Pinpoint the cell where the given text exists, returning its (x, y) midpoint coordinate. 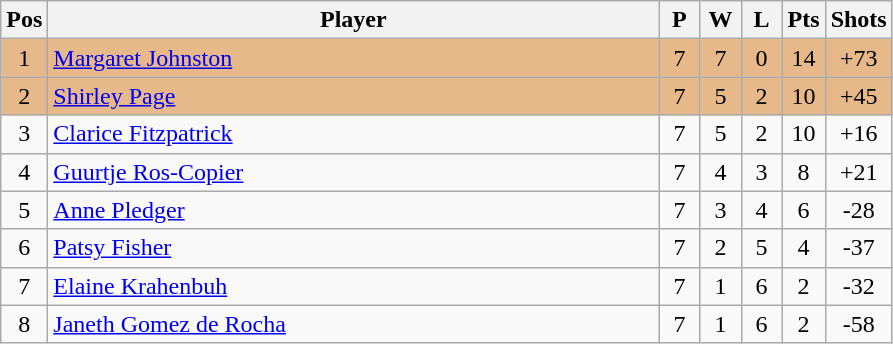
Shots (858, 20)
+45 (858, 96)
Pos (24, 20)
-28 (858, 210)
Janeth Gomez de Rocha (354, 324)
L (762, 20)
0 (762, 58)
Shirley Page (354, 96)
+21 (858, 172)
Clarice Fitzpatrick (354, 134)
W (720, 20)
+16 (858, 134)
Patsy Fisher (354, 248)
Margaret Johnston (354, 58)
Elaine Krahenbuh (354, 286)
-32 (858, 286)
Pts (804, 20)
P (680, 20)
14 (804, 58)
-58 (858, 324)
+73 (858, 58)
Guurtje Ros-Copier (354, 172)
-37 (858, 248)
Anne Pledger (354, 210)
Player (354, 20)
